Provide the [x, y] coordinate of the cell's center where the given text is located.  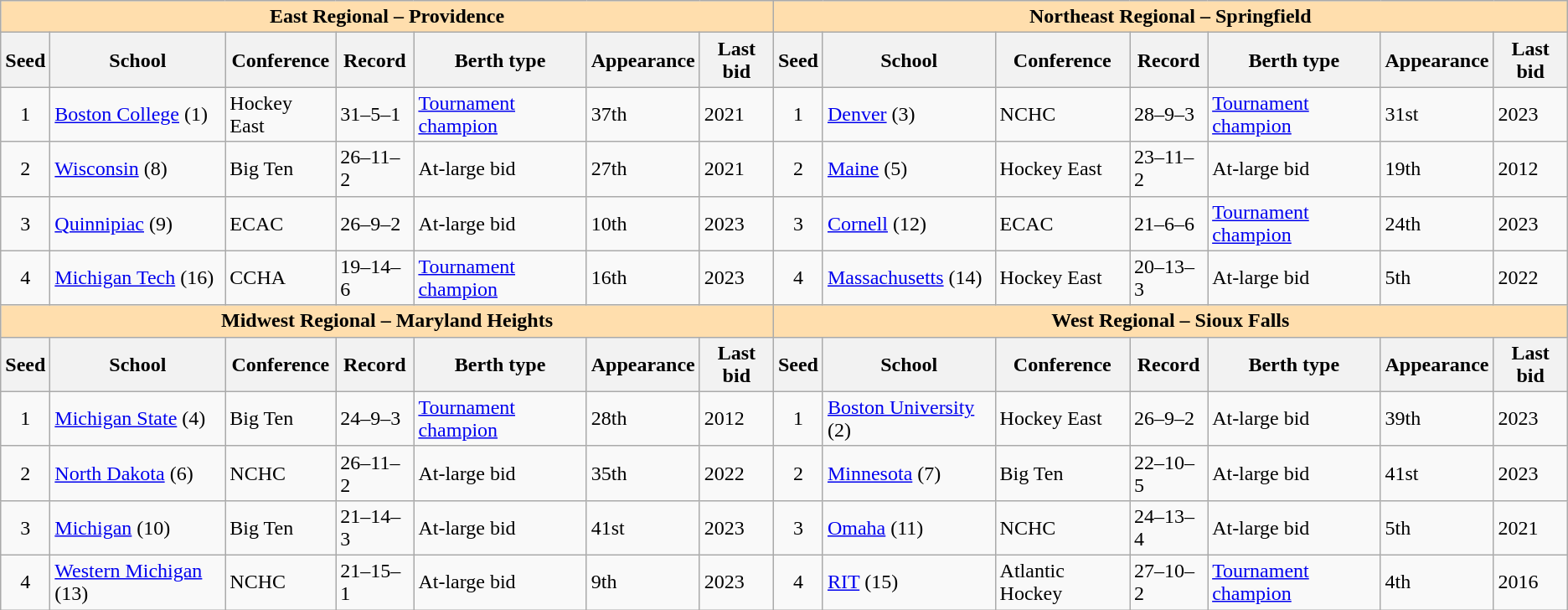
28th [643, 419]
22–10–5 [1168, 473]
Midwest Regional – Maryland Heights [387, 321]
North Dakota (6) [137, 473]
Western Michigan (13) [137, 582]
16th [643, 278]
24–9–3 [375, 419]
24th [1437, 223]
21–15–1 [375, 582]
RIT (15) [909, 582]
2016 [1530, 582]
Denver (3) [909, 114]
20–13–3 [1168, 278]
28–9–3 [1168, 114]
Massachusetts (14) [909, 278]
Minnesota (7) [909, 473]
23–11–2 [1168, 169]
Michigan Tech (16) [137, 278]
35th [643, 473]
4th [1437, 582]
37th [643, 114]
24–13–4 [1168, 528]
Maine (5) [909, 169]
Cornell (12) [909, 223]
19–14–6 [375, 278]
West Regional – Sioux Falls [1170, 321]
31–5–1 [375, 114]
Michigan (10) [137, 528]
CCHA [281, 278]
Boston College (1) [137, 114]
9th [643, 582]
27th [643, 169]
27–10–2 [1168, 582]
Atlantic Hockey [1062, 582]
21–14–3 [375, 528]
Northeast Regional – Springfield [1170, 17]
Wisconsin (8) [137, 169]
East Regional – Providence [387, 17]
Omaha (11) [909, 528]
39th [1437, 419]
19th [1437, 169]
Boston University (2) [909, 419]
Quinnipiac (9) [137, 223]
10th [643, 223]
21–6–6 [1168, 223]
Michigan State (4) [137, 419]
31st [1437, 114]
